From the cell containing the given text, extract its center point as [X, Y] coordinate. 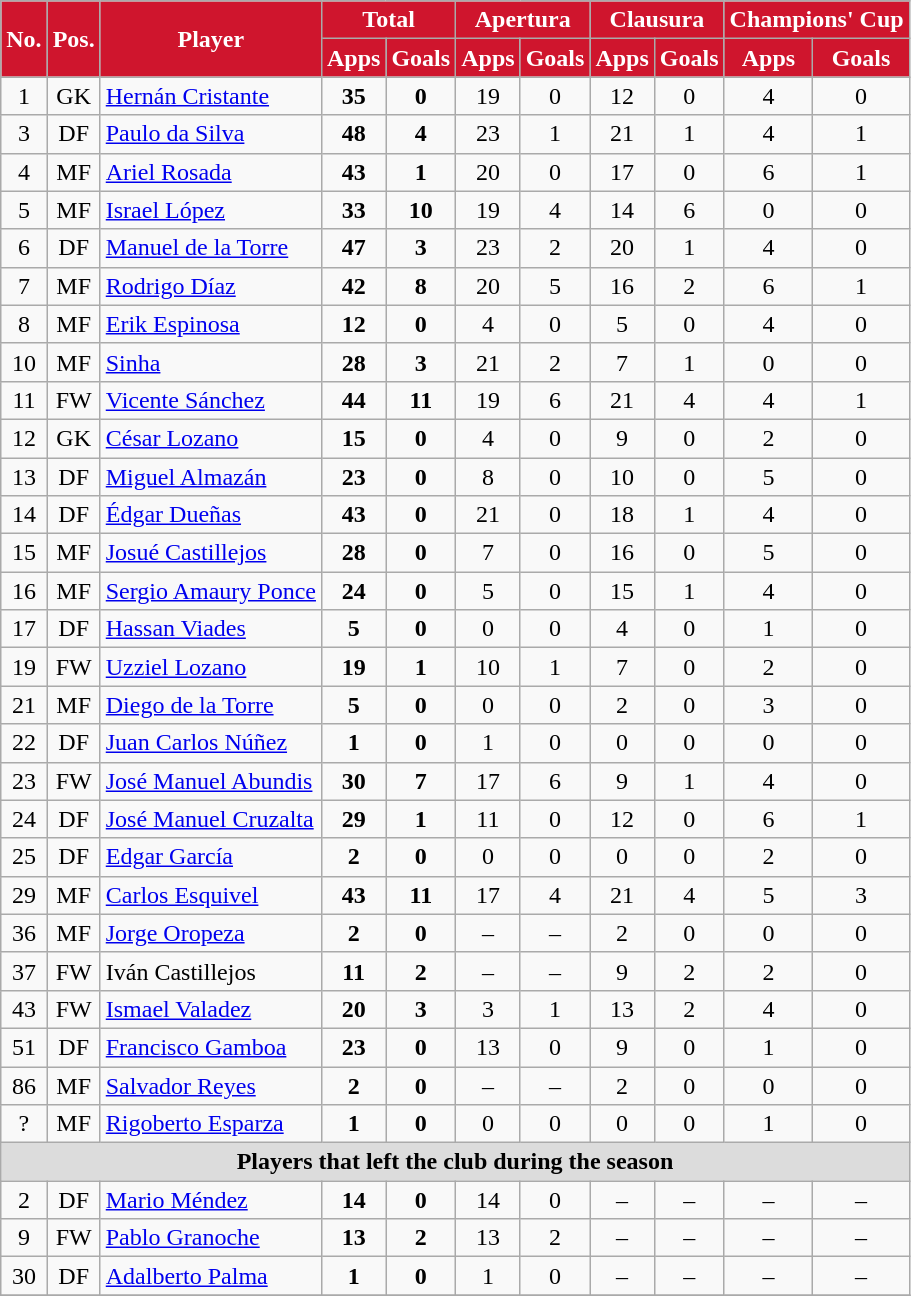
Ismael Valadez [210, 1009]
48 [353, 134]
Manuel de la Torre [210, 248]
Rigoberto Esparza [210, 1124]
Edgar García [210, 857]
Hassan Viades [210, 629]
51 [24, 1047]
Ariel Rosada [210, 172]
Édgar Dueñas [210, 515]
Iván Castillejos [210, 971]
36 [24, 933]
José Manuel Cruzalta [210, 819]
? [24, 1124]
Sergio Amaury Ponce [210, 591]
86 [24, 1085]
Paulo da Silva [210, 134]
Erik Espinosa [210, 324]
Pablo Granoche [210, 1238]
Clausura [657, 20]
Sinha [210, 362]
37 [24, 971]
35 [353, 96]
Carlos Esquivel [210, 895]
Champions' Cup [816, 20]
Jorge Oropeza [210, 933]
Apertura [523, 20]
Pos. [74, 39]
Josué Castillejos [210, 553]
Israel López [210, 210]
No. [24, 39]
Adalberto Palma [210, 1276]
Miguel Almazán [210, 477]
Rodrigo Díaz [210, 286]
Francisco Gamboa [210, 1047]
47 [353, 248]
33 [353, 210]
18 [622, 515]
Juan Carlos Núñez [210, 743]
José Manuel Abundis [210, 781]
Players that left the club during the season [455, 1162]
Diego de la Torre [210, 705]
Uzziel Lozano [210, 667]
Vicente Sánchez [210, 400]
Total [388, 20]
Salvador Reyes [210, 1085]
Player [210, 39]
Hernán Cristante [210, 96]
22 [24, 743]
44 [353, 400]
César Lozano [210, 438]
Mario Méndez [210, 1200]
25 [24, 857]
42 [353, 286]
